Search for the cell housing the specified text and yield its (x, y) center coordinate. 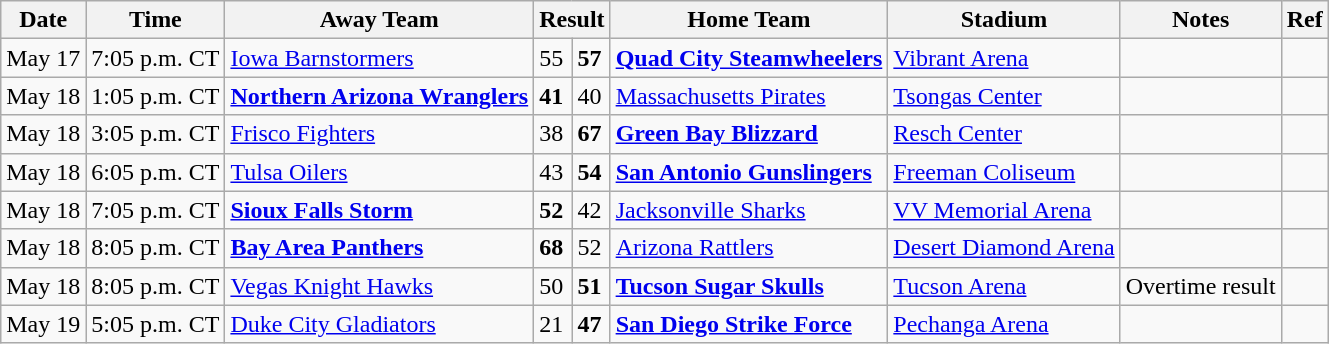
3:05 p.m. CT (156, 134)
May 17 (44, 58)
67 (591, 134)
Ref (1304, 20)
43 (553, 172)
Freeman Coliseum (1004, 172)
Tulsa Oilers (380, 172)
68 (553, 248)
57 (591, 58)
Overtime result (1200, 286)
Tsongas Center (1004, 96)
Vegas Knight Hawks (380, 286)
Frisco Fighters (380, 134)
50 (553, 286)
Green Bay Blizzard (749, 134)
San Diego Strike Force (749, 324)
Date (44, 20)
41 (553, 96)
51 (591, 286)
Notes (1200, 20)
55 (553, 58)
Time (156, 20)
Result (572, 20)
6:05 p.m. CT (156, 172)
Sioux Falls Storm (380, 210)
Arizona Rattlers (749, 248)
Duke City Gladiators (380, 324)
1:05 p.m. CT (156, 96)
Vibrant Arena (1004, 58)
San Antonio Gunslingers (749, 172)
Iowa Barnstormers (380, 58)
Massachusetts Pirates (749, 96)
Jacksonville Sharks (749, 210)
Desert Diamond Arena (1004, 248)
Away Team (380, 20)
Stadium (1004, 20)
54 (591, 172)
Quad City Steamwheelers (749, 58)
VV Memorial Arena (1004, 210)
Bay Area Panthers (380, 248)
Pechanga Arena (1004, 324)
38 (553, 134)
21 (553, 324)
Northern Arizona Wranglers (380, 96)
5:05 p.m. CT (156, 324)
May 19 (44, 324)
42 (591, 210)
Home Team (749, 20)
Tucson Sugar Skulls (749, 286)
Resch Center (1004, 134)
47 (591, 324)
Tucson Arena (1004, 286)
40 (591, 96)
